From the cell containing the given text, extract its center point as (X, Y) coordinate. 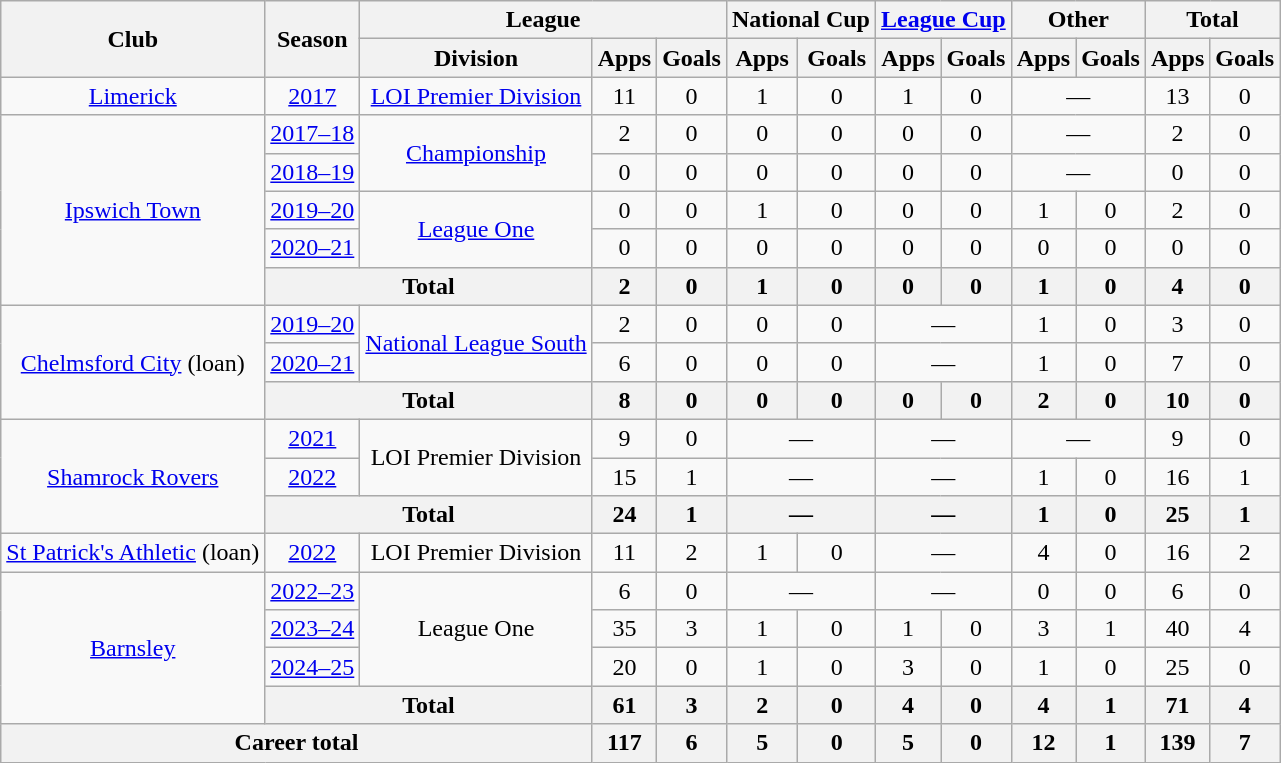
15 (624, 477)
Chelmsford City (loan) (133, 362)
24 (624, 515)
139 (1177, 743)
Ipswich Town (133, 210)
10 (1177, 400)
League (544, 20)
2018–19 (312, 172)
2023–24 (312, 629)
2024–25 (312, 667)
12 (1043, 743)
St Patrick's Athletic (loan) (133, 553)
35 (624, 629)
Championship (476, 153)
8 (624, 400)
2022–23 (312, 591)
2017–18 (312, 134)
40 (1177, 629)
Limerick (133, 96)
2021 (312, 438)
Club (133, 39)
National League South (476, 343)
Shamrock Rovers (133, 476)
Career total (296, 743)
Barnsley (133, 648)
National Cup (800, 20)
13 (1177, 96)
League Cup (943, 20)
Other (1078, 20)
Division (476, 58)
Season (312, 39)
117 (624, 743)
2017 (312, 96)
61 (624, 705)
20 (624, 667)
71 (1177, 705)
